For the text-containing cell, return its midpoint in [X, Y] coordinate format. 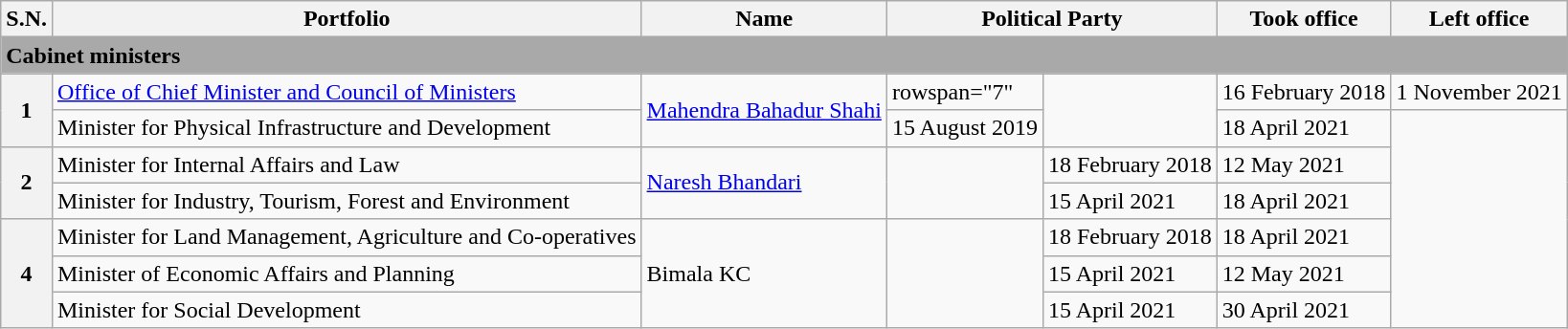
Naresh Bhandari [764, 183]
Minister for Land Management, Agriculture and Co-operatives [347, 237]
15 August 2019 [965, 128]
S.N. [27, 19]
Political Party [1051, 19]
Minister for Social Development [347, 310]
1 November 2021 [1479, 92]
Cabinet ministers [784, 55]
Minister for Industry, Tourism, Forest and Environment [347, 201]
Office of Chief Minister and Council of Ministers [347, 92]
Bimala KC [764, 274]
Name [764, 19]
1 [27, 110]
Portfolio [347, 19]
16 February 2018 [1304, 92]
Mahendra Bahadur Shahi [764, 110]
4 [27, 274]
2 [27, 183]
Minister of Economic Affairs and Planning [347, 274]
Left office [1479, 19]
Took office [1304, 19]
rowspan="7" [965, 92]
Minister for Physical Infrastructure and Development [347, 128]
Minister for Internal Affairs and Law [347, 164]
30 April 2021 [1304, 310]
